Return [X, Y] of the center of cell containing provided text 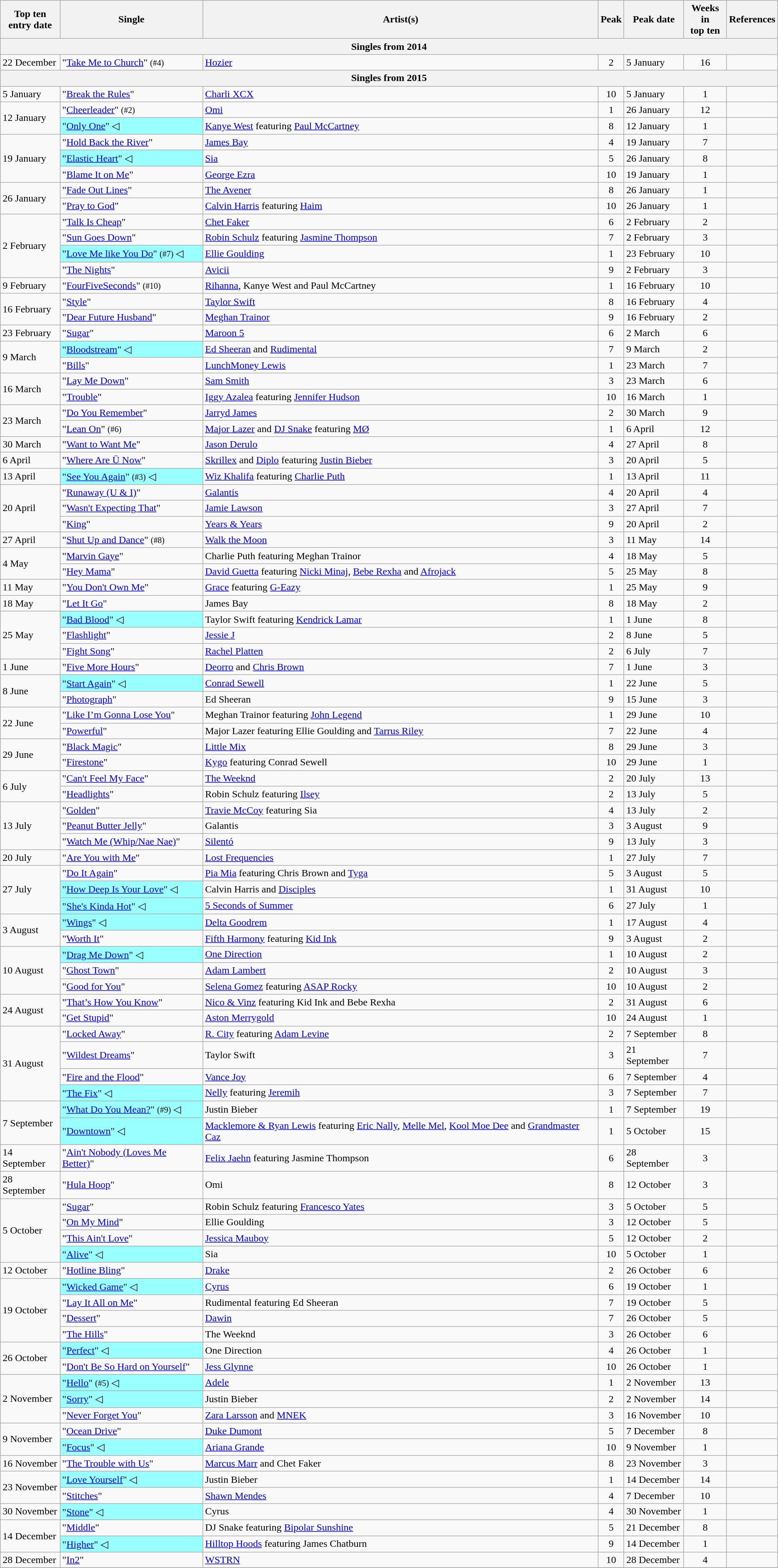
Peak date [654, 20]
2 March [654, 333]
"Do It Again" [131, 873]
Ed Sheeran [401, 699]
19 [705, 1109]
"Pray to God" [131, 206]
"Love Yourself" ◁ [131, 1480]
Travie McCoy featuring Sia [401, 810]
"Shut Up and Dance" (#8) [131, 540]
Jess Glynne [401, 1366]
"Want to Want Me" [131, 444]
"Locked Away" [131, 1034]
"That’s How You Know" [131, 1002]
"Where Are Ü Now" [131, 460]
"Runaway (U & I)" [131, 492]
Zara Larsson and MNEK [401, 1415]
"The Hills" [131, 1334]
Selena Gomez featuring ASAP Rocky [401, 986]
Marcus Marr and Chet Faker [401, 1463]
Major Lazer featuring Ellie Goulding and Tarrus Riley [401, 731]
Nico & Vinz featuring Kid Ink and Bebe Rexha [401, 1002]
"Wicked Game" ◁ [131, 1286]
References [752, 20]
"Worth It" [131, 938]
Jarryd James [401, 413]
"Hold Back the River" [131, 142]
"The Trouble with Us" [131, 1463]
Drake [401, 1270]
"Downtown" ◁ [131, 1131]
"Ocean Drive" [131, 1431]
Deorro and Chris Brown [401, 667]
"See You Again" (#3) ◁ [131, 476]
"Like I’m Gonna Lose You" [131, 715]
Lost Frequencies [401, 857]
"Photograph" [131, 699]
"Elastic Heart" ◁ [131, 158]
"Bills" [131, 365]
Kygo featuring Conrad Sewell [401, 762]
"The Fix" ◁ [131, 1093]
Peak [611, 20]
"Bad Blood" ◁ [131, 619]
Artist(s) [401, 20]
The Avener [401, 190]
14 September [30, 1158]
Shawn Mendes [401, 1495]
"Dessert" [131, 1318]
"Wasn't Expecting That" [131, 508]
Silentó [401, 841]
Vance Joy [401, 1076]
22 December [30, 62]
"Ghost Town" [131, 971]
4 May [30, 563]
Single [131, 20]
Walk the Moon [401, 540]
Adele [401, 1383]
Taylor Swift featuring Kendrick Lamar [401, 619]
Nelly featuring Jeremih [401, 1093]
Iggy Azalea featuring Jennifer Hudson [401, 397]
Meghan Trainor [401, 317]
"On My Mind" [131, 1222]
"Don't Be So Hard on Yourself" [131, 1366]
Conrad Sewell [401, 683]
5 Seconds of Summer [401, 906]
"Focus" ◁ [131, 1447]
"Stitches" [131, 1495]
"Break the Rules" [131, 94]
"King" [131, 524]
"Marvin Gaye" [131, 555]
Felix Jaehn featuring Jasmine Thompson [401, 1158]
"Fire and the Flood" [131, 1076]
DJ Snake featuring Bipolar Sunshine [401, 1528]
15 June [654, 699]
"Alive" ◁ [131, 1254]
Calvin Harris and Disciples [401, 890]
Top tenentry date [30, 20]
Singles from 2014 [389, 47]
"Good for You" [131, 986]
"Bloodstream" ◁ [131, 349]
Maroon 5 [401, 333]
Weeks intop ten [705, 20]
Robin Schulz featuring Francesco Yates [401, 1207]
"Watch Me (Whip/Nae Nae)" [131, 841]
Aston Merrygold [401, 1018]
"Trouble" [131, 397]
11 [705, 476]
"Start Again" ◁ [131, 683]
"Lay Me Down" [131, 381]
Adam Lambert [401, 971]
"Take Me to Church" (#4) [131, 62]
"Powerful" [131, 731]
9 February [30, 285]
Avicii [401, 270]
Jamie Lawson [401, 508]
Ed Sheeran and Rudimental [401, 349]
Hozier [401, 62]
Sam Smith [401, 381]
21 September [654, 1055]
"Wildest Dreams" [131, 1055]
Major Lazer and DJ Snake featuring MØ [401, 428]
"Never Forget You" [131, 1415]
Calvin Harris featuring Haim [401, 206]
"Middle" [131, 1528]
"Lay It All on Me" [131, 1303]
16 [705, 62]
"Fight Song" [131, 651]
"FourFiveSeconds" (#10) [131, 285]
"Are You with Me" [131, 857]
"Black Magic" [131, 747]
"You Don't Own Me" [131, 587]
Duke Dumont [401, 1431]
WSTRN [401, 1560]
Rachel Platten [401, 651]
Delta Goodrem [401, 922]
Hilltop Hoods featuring James Chatburn [401, 1544]
"Stone" ◁ [131, 1511]
"Hula Hoop" [131, 1185]
"Peanut Butter Jelly" [131, 826]
"Dear Future Husband" [131, 317]
Skrillex and Diplo featuring Justin Bieber [401, 460]
Charlie Puth featuring Meghan Trainor [401, 555]
Kanye West featuring Paul McCartney [401, 126]
"Love Me like You Do" (#7) ◁ [131, 254]
"Sorry" ◁ [131, 1399]
Jessica Mauboy [401, 1238]
Years & Years [401, 524]
Charli XCX [401, 94]
"Firestone" [131, 762]
Jason Derulo [401, 444]
"Let It Go" [131, 603]
Chet Faker [401, 221]
21 December [654, 1528]
"Drag Me Down" ◁ [131, 954]
"Hello" (#5) ◁ [131, 1383]
"Hotline Bling" [131, 1270]
George Ezra [401, 174]
Robin Schulz featuring Jasmine Thompson [401, 238]
Meghan Trainor featuring John Legend [401, 715]
"In2" [131, 1560]
"Five More Hours" [131, 667]
Ariana Grande [401, 1447]
Robin Schulz featuring Ilsey [401, 794]
"Headlights" [131, 794]
"Perfect" ◁ [131, 1350]
15 [705, 1131]
"Can't Feel My Face" [131, 778]
R. City featuring Adam Levine [401, 1034]
"Cheerleader" (#2) [131, 110]
17 August [654, 922]
Jessie J [401, 635]
"The Nights" [131, 270]
"Only One" ◁ [131, 126]
"How Deep Is Your Love" ◁ [131, 890]
"Flashlight" [131, 635]
Wiz Khalifa featuring Charlie Puth [401, 476]
"Fade Out Lines" [131, 190]
"Lean On" (#6) [131, 428]
Rudimental featuring Ed Sheeran [401, 1303]
Singles from 2015 [389, 78]
"Sun Goes Down" [131, 238]
"Talk Is Cheap" [131, 221]
"Golden" [131, 810]
"Do You Remember" [131, 413]
"Wings" ◁ [131, 922]
"Hey Mama" [131, 571]
LunchMoney Lewis [401, 365]
Macklemore & Ryan Lewis featuring Eric Nally, Melle Mel, Kool Moe Dee and Grandmaster Caz [401, 1131]
"Blame It on Me" [131, 174]
"What Do You Mean?" (#9) ◁ [131, 1109]
"Style" [131, 301]
Pia Mia featuring Chris Brown and Tyga [401, 873]
"She's Kinda Hot" ◁ [131, 906]
"Higher" ◁ [131, 1544]
Rihanna, Kanye West and Paul McCartney [401, 285]
Little Mix [401, 747]
"This Ain't Love" [131, 1238]
Dawin [401, 1318]
David Guetta featuring Nicki Minaj, Bebe Rexha and Afrojack [401, 571]
"Ain't Nobody (Loves Me Better)" [131, 1158]
Fifth Harmony featuring Kid Ink [401, 938]
Grace featuring G-Eazy [401, 587]
"Get Stupid" [131, 1018]
